Return (X, Y) of the center of cell containing provided text 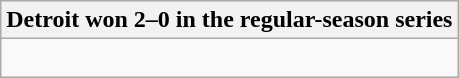
Detroit won 2–0 in the regular-season series (230, 20)
